Search for the cell housing the specified text and yield its (x, y) center coordinate. 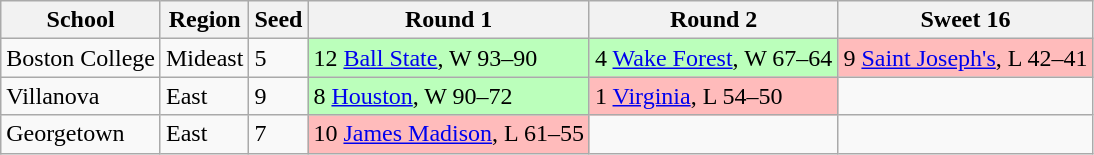
Villanova (81, 96)
Region (204, 20)
Mideast (204, 58)
12 Ball State, W 93–90 (449, 58)
7 (278, 134)
10 James Madison, L 61–55 (449, 134)
9 (278, 96)
Seed (278, 20)
Sweet 16 (966, 20)
Round 1 (449, 20)
Boston College (81, 58)
5 (278, 58)
8 Houston, W 90–72 (449, 96)
4 Wake Forest, W 67–64 (713, 58)
9 Saint Joseph's, L 42–41 (966, 58)
School (81, 20)
Round 2 (713, 20)
1 Virginia, L 54–50 (713, 96)
Georgetown (81, 134)
